Locate the cell with the specified text and output its [X, Y] center coordinate. 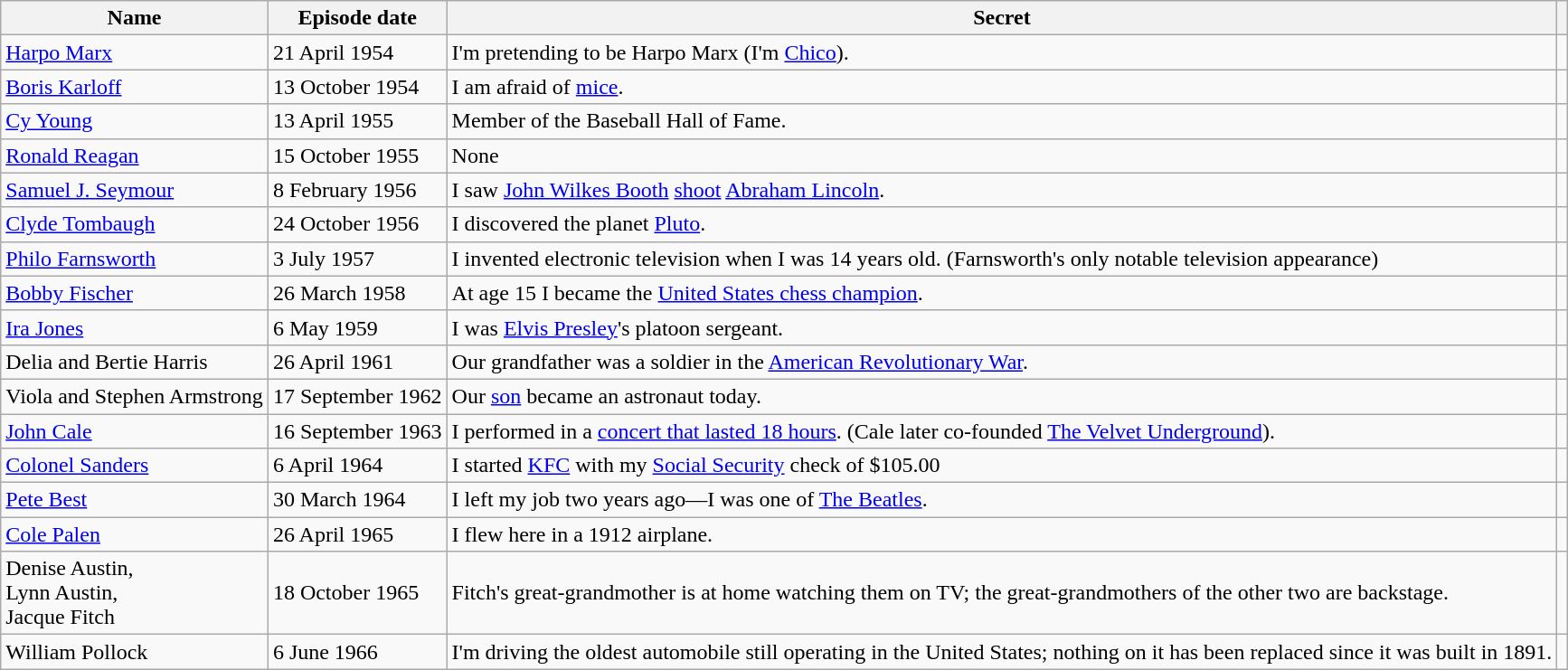
26 April 1961 [357, 362]
Colonel Sanders [135, 466]
I discovered the planet Pluto. [1002, 224]
13 October 1954 [357, 87]
21 April 1954 [357, 52]
Name [135, 18]
I performed in a concert that lasted 18 hours. (Cale later co-founded The Velvet Underground). [1002, 431]
13 April 1955 [357, 121]
6 June 1966 [357, 652]
Member of the Baseball Hall of Fame. [1002, 121]
William Pollock [135, 652]
Cy Young [135, 121]
Episode date [357, 18]
26 March 1958 [357, 293]
I flew here in a 1912 airplane. [1002, 534]
I'm pretending to be Harpo Marx (I'm Chico). [1002, 52]
Cole Palen [135, 534]
Boris Karloff [135, 87]
None [1002, 156]
Ronald Reagan [135, 156]
3 July 1957 [357, 259]
6 April 1964 [357, 466]
Clyde Tombaugh [135, 224]
6 May 1959 [357, 327]
15 October 1955 [357, 156]
I am afraid of mice. [1002, 87]
16 September 1963 [357, 431]
Samuel J. Seymour [135, 190]
John Cale [135, 431]
Viola and Stephen Armstrong [135, 396]
Pete Best [135, 500]
Secret [1002, 18]
Bobby Fischer [135, 293]
I invented electronic television when I was 14 years old. (Farnsworth's only notable television appearance) [1002, 259]
I saw John Wilkes Booth shoot Abraham Lincoln. [1002, 190]
At age 15 I became the United States chess champion. [1002, 293]
26 April 1965 [357, 534]
I started KFC with my Social Security check of $105.00 [1002, 466]
Harpo Marx [135, 52]
30 March 1964 [357, 500]
Delia and Bertie Harris [135, 362]
Fitch's great-grandmother is at home watching them on TV; the great-grandmothers of the other two are backstage. [1002, 593]
Denise Austin,Lynn Austin,Jacque Fitch [135, 593]
Ira Jones [135, 327]
18 October 1965 [357, 593]
8 February 1956 [357, 190]
I'm driving the oldest automobile still operating in the United States; nothing on it has been replaced since it was built in 1891. [1002, 652]
24 October 1956 [357, 224]
Philo Farnsworth [135, 259]
Our son became an astronaut today. [1002, 396]
17 September 1962 [357, 396]
I left my job two years ago—I was one of The Beatles. [1002, 500]
I was Elvis Presley's platoon sergeant. [1002, 327]
Our grandfather was a soldier in the American Revolutionary War. [1002, 362]
